Locate the cell with the specified text and output its (X, Y) center coordinate. 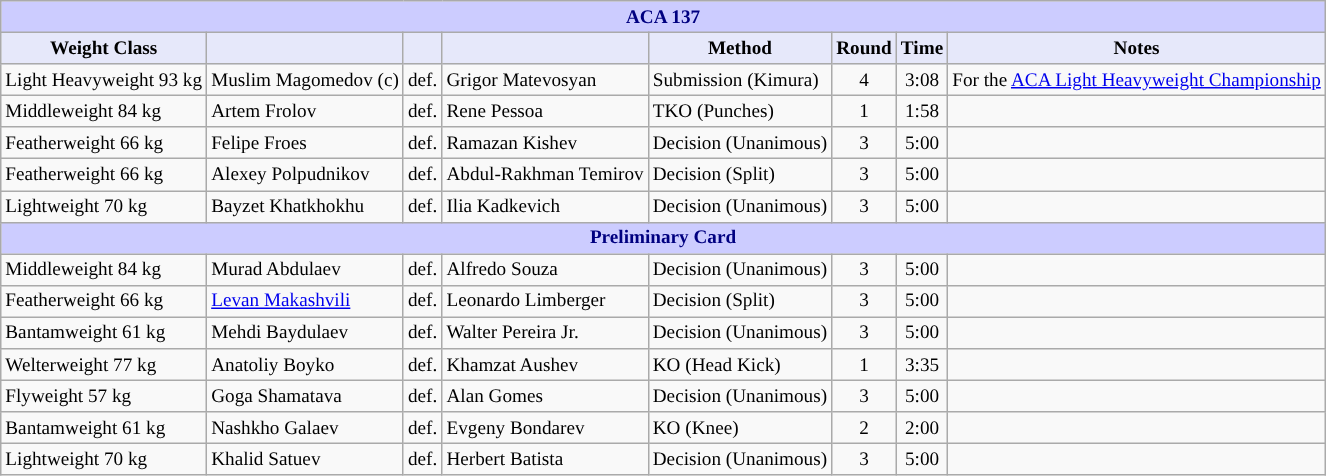
Flyweight 57 kg (104, 396)
KO (Knee) (740, 428)
Leonardo Limberger (545, 301)
Nashkho Galaev (306, 428)
Preliminary Card (664, 238)
Murad Abdulaev (306, 270)
Muslim Magomedov (c) (306, 80)
Anatoliy Boyko (306, 365)
Method (740, 48)
2 (864, 428)
Felipe Froes (306, 143)
Artem Frolov (306, 111)
Levan Makashvili (306, 301)
Ramazan Kishev (545, 143)
Grigor Matevosyan (545, 80)
Walter Pereira Jr. (545, 333)
Ilia Kadkevich (545, 206)
Alfredo Souza (545, 270)
Light Heavyweight 93 kg (104, 80)
Alexey Polpudnikov (306, 175)
1:58 (922, 111)
Notes (1137, 48)
Time (922, 48)
Khalid Satuev (306, 460)
3:35 (922, 365)
Round (864, 48)
Bayzet Khatkhokhu (306, 206)
ACA 137 (664, 17)
3:08 (922, 80)
Abdul-Rakhman Temirov (545, 175)
KO (Head Kick) (740, 365)
Evgeny Bondarev (545, 428)
Rene Pessoa (545, 111)
Khamzat Aushev (545, 365)
4 (864, 80)
Mehdi Baydulaev (306, 333)
Goga Shamatava (306, 396)
Weight Class (104, 48)
2:00 (922, 428)
TKO (Punches) (740, 111)
Alan Gomes (545, 396)
Submission (Kimura) (740, 80)
Welterweight 77 kg (104, 365)
For the ACA Light Heavyweight Championship (1137, 80)
Herbert Batista (545, 460)
